Return the (x, y) coordinate for the center point of the cell that contains the specified text.  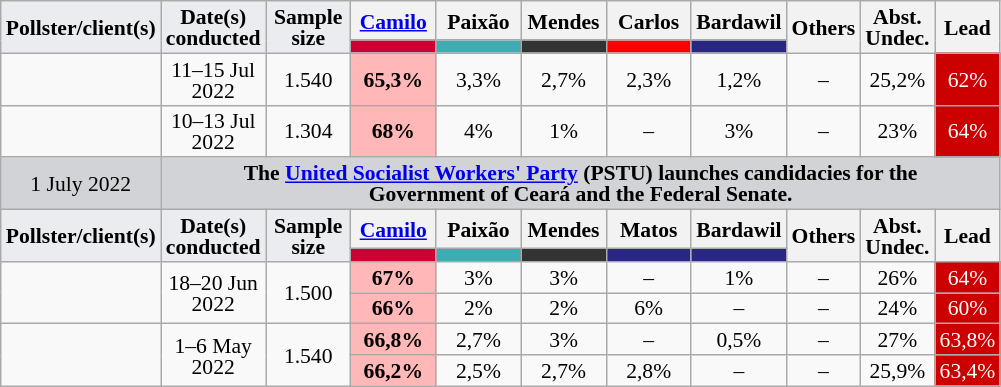
27% (897, 340)
60% (968, 308)
6% (648, 308)
63,8% (968, 340)
1–6 May 2022 (214, 355)
Carlos (648, 20)
1.500 (308, 293)
23% (897, 131)
24% (897, 308)
2,8% (648, 370)
11–15 Jul 2022 (214, 79)
2,3% (648, 79)
67% (394, 278)
1,2% (738, 79)
68% (394, 131)
65,3% (394, 79)
10–13 Jul 2022 (214, 131)
26% (897, 278)
66% (394, 308)
The United Socialist Workers' Party (PSTU) launches candidacies for theGovernment of Ceará and the Federal Senate. (581, 184)
1 July 2022 (81, 184)
Matos (648, 230)
3,3% (478, 79)
2,5% (478, 370)
0,5% (738, 340)
1.304 (308, 131)
4% (478, 131)
18–20 Jun 2022 (214, 293)
62% (968, 79)
66,8% (394, 340)
63,4% (968, 370)
25,2% (897, 79)
25,9% (897, 370)
66,2% (394, 370)
